Scan for the cell matching the given text and deliver its [X, Y] coordinate at center. 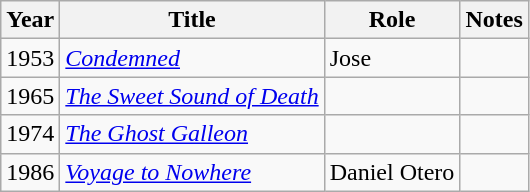
Condemned [192, 58]
Daniel Otero [392, 172]
1953 [30, 58]
Voyage to Nowhere [192, 172]
Title [192, 20]
The Ghost Galleon [192, 134]
The Sweet Sound of Death [192, 96]
1986 [30, 172]
Year [30, 20]
Role [392, 20]
1965 [30, 96]
Jose [392, 58]
1974 [30, 134]
Notes [494, 20]
